Scan for the cell matching the given text and deliver its (x, y) coordinate at center. 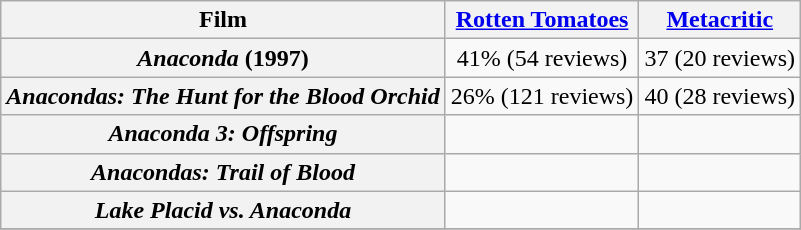
Film (223, 20)
Anaconda (1997) (223, 58)
Lake Placid vs. Anaconda (223, 210)
Anacondas: The Hunt for the Blood Orchid (223, 96)
Metacritic (720, 20)
37 (20 reviews) (720, 58)
Anacondas: Trail of Blood (223, 172)
Rotten Tomatoes (542, 20)
41% (54 reviews) (542, 58)
26% (121 reviews) (542, 96)
Anaconda 3: Offspring (223, 134)
40 (28 reviews) (720, 96)
